Pinpoint the cell where the given text exists, returning its [x, y] midpoint coordinate. 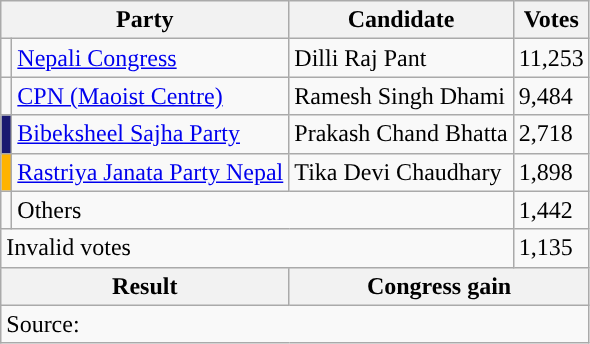
Votes [551, 20]
9,484 [551, 96]
Source: [296, 324]
Others [262, 210]
Result [145, 286]
Invalid votes [257, 248]
Prakash Chand Bhatta [401, 134]
CPN (Maoist Centre) [150, 96]
Candidate [401, 20]
Ramesh Singh Dhami [401, 96]
1,898 [551, 172]
Bibeksheel Sajha Party [150, 134]
Congress gain [440, 286]
11,253 [551, 58]
1,442 [551, 210]
2,718 [551, 134]
1,135 [551, 248]
Rastriya Janata Party Nepal [150, 172]
Party [145, 20]
Tika Devi Chaudhary [401, 172]
Dilli Raj Pant [401, 58]
Nepali Congress [150, 58]
